Find where the given text appears and provide that cell's center as [x, y] coordinate. 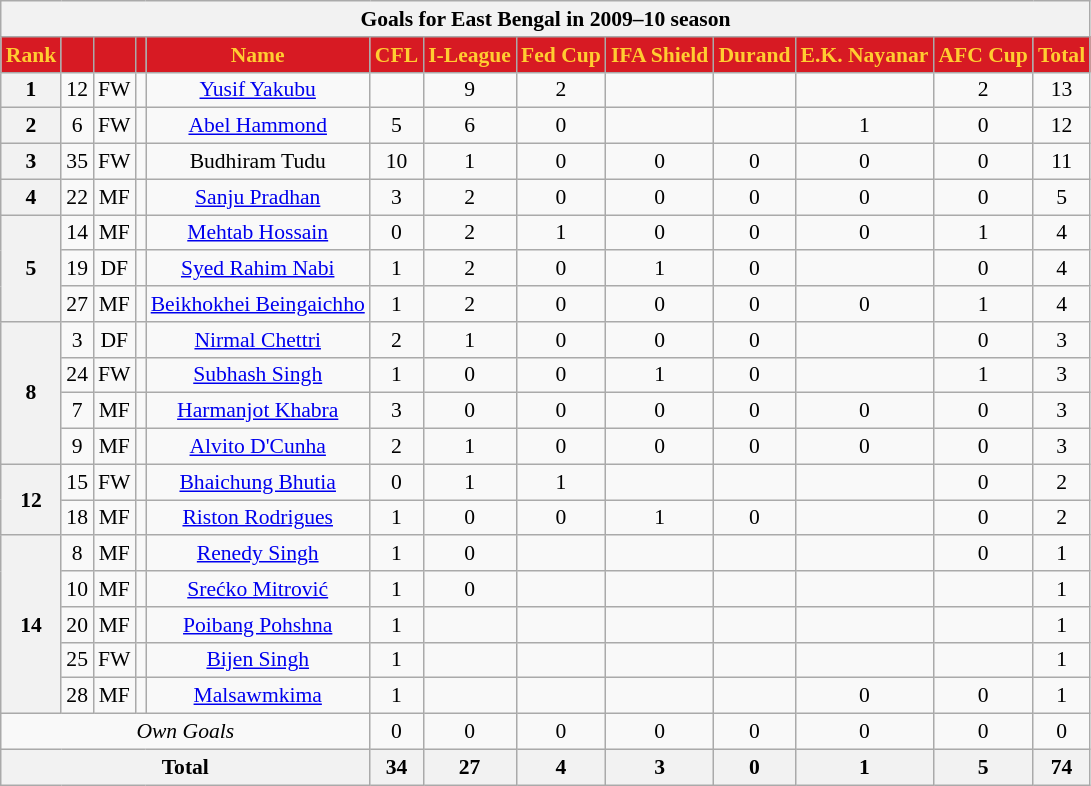
Syed Rahim Nabi [258, 269]
Renedy Singh [258, 554]
Goals for East Bengal in 2009–10 season [546, 19]
11 [1062, 162]
15 [77, 482]
Yusif Yakubu [258, 90]
18 [77, 518]
IFA Shield [660, 55]
22 [77, 197]
Abel Hammond [258, 126]
Srećko Mitrović [258, 589]
AFC Cup [982, 55]
E.K. Nayanar [865, 55]
Rank [32, 55]
Budhiram Tudu [258, 162]
Durand [754, 55]
25 [77, 660]
Fed Cup [561, 55]
Malsawmkima [258, 696]
Name [258, 55]
Poibang Pohshna [258, 625]
Bhaichung Bhutia [258, 482]
13 [1062, 90]
34 [396, 767]
Mehtab Hossain [258, 233]
24 [77, 375]
74 [1062, 767]
28 [77, 696]
Sanju Pradhan [258, 197]
I-League [470, 55]
35 [77, 162]
7 [77, 411]
20 [77, 625]
Nirmal Chettri [258, 340]
Alvito D'Cunha [258, 447]
Own Goals [186, 732]
Riston Rodrigues [258, 518]
19 [77, 269]
Bijen Singh [258, 660]
Harmanjot Khabra [258, 411]
Beikhokhei Beingaichho [258, 304]
Subhash Singh [258, 375]
CFL [396, 55]
